Return the [X, Y] coordinate for the center point of the cell that contains the specified text.  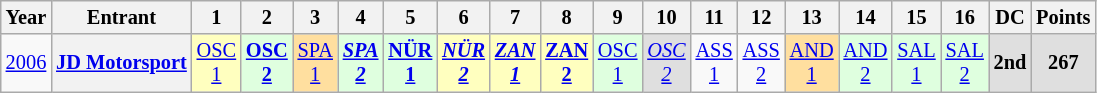
NÜR1 [410, 63]
SPA1 [316, 63]
Entrant [121, 17]
10 [666, 17]
SPA2 [361, 63]
Points [1063, 17]
7 [515, 17]
JD Motorsport [121, 63]
6 [464, 17]
DC [1010, 17]
12 [762, 17]
14 [866, 17]
16 [965, 17]
AND1 [812, 63]
2 [267, 17]
5 [410, 17]
ASS1 [714, 63]
AND2 [866, 63]
3 [316, 17]
8 [566, 17]
13 [812, 17]
2006 [26, 63]
Year [26, 17]
ZAN1 [515, 63]
2nd [1010, 63]
267 [1063, 63]
ZAN2 [566, 63]
SAL1 [916, 63]
9 [618, 17]
4 [361, 17]
SAL2 [965, 63]
1 [216, 17]
15 [916, 17]
ASS2 [762, 63]
NÜR2 [464, 63]
11 [714, 17]
